Extract the [x, y] coordinate from the center of the cell holding the provided text.  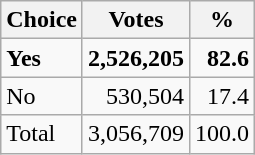
100.0 [222, 134]
3,056,709 [136, 134]
Yes [42, 58]
Choice [42, 20]
530,504 [136, 96]
2,526,205 [136, 58]
82.6 [222, 58]
Votes [136, 20]
No [42, 96]
% [222, 20]
17.4 [222, 96]
Total [42, 134]
